Detect which cell encompasses the target text, then output its (X, Y) center coordinate. 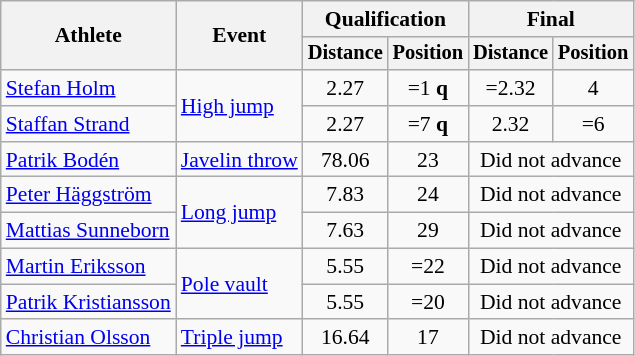
Staffan Strand (88, 124)
29 (428, 231)
2.32 (510, 124)
=6 (593, 124)
7.83 (346, 195)
16.64 (346, 338)
Patrik Bodén (88, 160)
7.63 (346, 231)
High jump (240, 106)
Stefan Holm (88, 88)
Pole vault (240, 284)
Long jump (240, 212)
23 (428, 160)
78.06 (346, 160)
Event (240, 36)
Athlete (88, 36)
Peter Häggström (88, 195)
Martin Eriksson (88, 267)
4 (593, 88)
Qualification (386, 19)
Final (550, 19)
=20 (428, 302)
Christian Olsson (88, 338)
=22 (428, 267)
17 (428, 338)
Mattias Sunneborn (88, 231)
Javelin throw (240, 160)
Triple jump (240, 338)
=1 q (428, 88)
=2.32 (510, 88)
24 (428, 195)
Patrik Kristiansson (88, 302)
=7 q (428, 124)
